For the text-containing cell, return its midpoint in [X, Y] coordinate format. 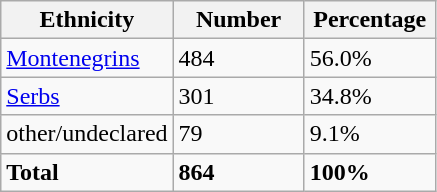
301 [238, 96]
Ethnicity [87, 20]
484 [238, 58]
56.0% [370, 58]
79 [238, 134]
34.8% [370, 96]
other/undeclared [87, 134]
864 [238, 172]
Serbs [87, 96]
Number [238, 20]
9.1% [370, 134]
Percentage [370, 20]
Montenegrins [87, 58]
100% [370, 172]
Total [87, 172]
